Detect which cell encompasses the target text, then output its (X, Y) center coordinate. 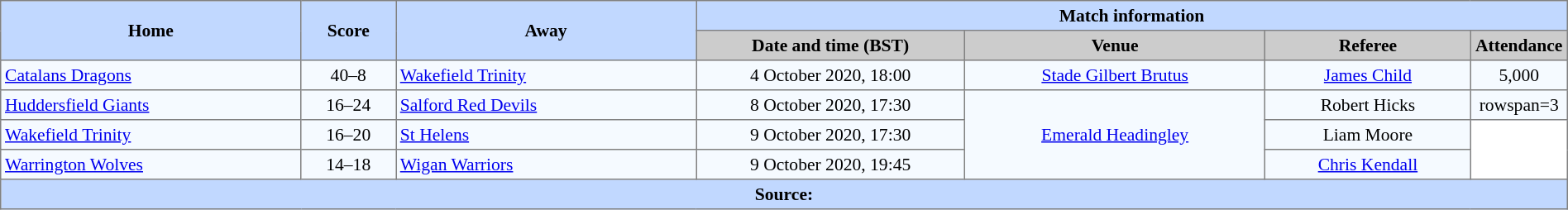
Attendance (1518, 45)
9 October 2020, 19:45 (830, 165)
Warrington Wolves (151, 165)
16–24 (349, 105)
Chris Kendall (1368, 165)
Match information (1132, 16)
5,000 (1518, 75)
Referee (1368, 45)
Salford Red Devils (546, 105)
Score (349, 31)
Wigan Warriors (546, 165)
Date and time (BST) (830, 45)
Robert Hicks (1368, 105)
Source: (784, 194)
Away (546, 31)
Emerald Headingley (1115, 135)
rowspan=3 (1518, 105)
Liam Moore (1368, 135)
Venue (1115, 45)
14–18 (349, 165)
Huddersfield Giants (151, 105)
40–8 (349, 75)
4 October 2020, 18:00 (830, 75)
Home (151, 31)
9 October 2020, 17:30 (830, 135)
8 October 2020, 17:30 (830, 105)
16–20 (349, 135)
Stade Gilbert Brutus (1115, 75)
Catalans Dragons (151, 75)
St Helens (546, 135)
James Child (1368, 75)
